Capture the cell that displays the provided text and extract its (X, Y) central coordinate. 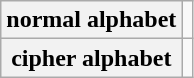
normal alphabet (92, 20)
cipher alphabet (92, 58)
